Scan for the cell matching the given text and deliver its (x, y) coordinate at center. 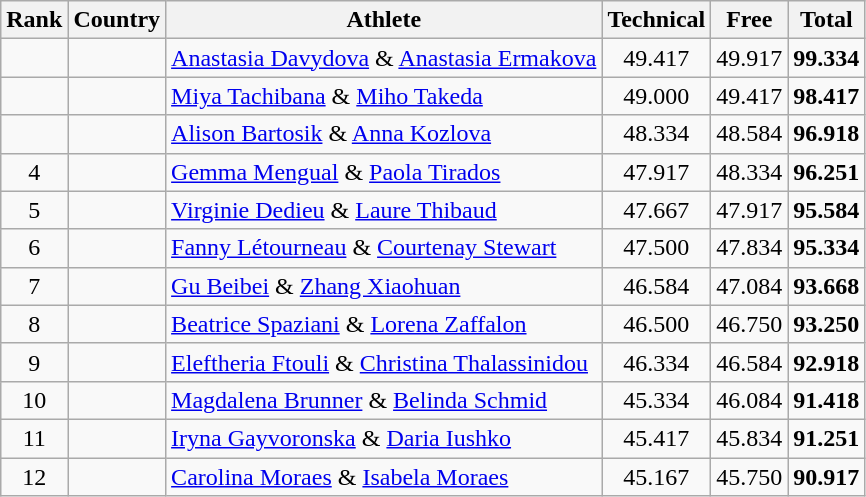
93.668 (826, 286)
47.084 (750, 286)
46.084 (750, 400)
Eleftheria Ftouli & Christina Thalassinidou (384, 362)
99.334 (826, 58)
Total (826, 20)
4 (34, 172)
Free (750, 20)
47.500 (656, 248)
Alison Bartosik & Anna Kozlova (384, 134)
7 (34, 286)
Country (117, 20)
Miya Tachibana & Miho Takeda (384, 96)
45.750 (750, 477)
46.500 (656, 324)
Anastasia Davydova & Anastasia Ermakova (384, 58)
90.917 (826, 477)
49.000 (656, 96)
Virginie Dedieu & Laure Thibaud (384, 210)
46.750 (750, 324)
98.417 (826, 96)
96.918 (826, 134)
47.667 (656, 210)
8 (34, 324)
46.334 (656, 362)
9 (34, 362)
91.251 (826, 438)
11 (34, 438)
Gu Beibei & Zhang Xiaohuan (384, 286)
96.251 (826, 172)
Gemma Mengual & Paola Tirados (384, 172)
47.834 (750, 248)
45.334 (656, 400)
Iryna Gayvoronska & Daria Iushko (384, 438)
Magdalena Brunner & Belinda Schmid (384, 400)
5 (34, 210)
6 (34, 248)
Technical (656, 20)
Fanny Létourneau & Courtenay Stewart (384, 248)
45.417 (656, 438)
95.334 (826, 248)
92.918 (826, 362)
93.250 (826, 324)
10 (34, 400)
45.167 (656, 477)
48.584 (750, 134)
Athlete (384, 20)
49.917 (750, 58)
12 (34, 477)
45.834 (750, 438)
Rank (34, 20)
Carolina Moraes & Isabela Moraes (384, 477)
Beatrice Spaziani & Lorena Zaffalon (384, 324)
95.584 (826, 210)
91.418 (826, 400)
